Determine the [x, y] coordinate at the center of the cell enclosing the given text.  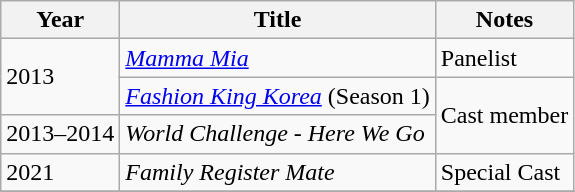
Year [60, 20]
Title [278, 20]
2021 [60, 172]
2013–2014 [60, 134]
Panelist [504, 58]
Notes [504, 20]
Special Cast [504, 172]
Mamma Mia [278, 58]
2013 [60, 77]
World Challenge - Here We Go [278, 134]
Cast member [504, 115]
Family Register Mate [278, 172]
Fashion King Korea (Season 1) [278, 96]
